Determine the (X, Y) coordinate at the center of the cell enclosing the given text.  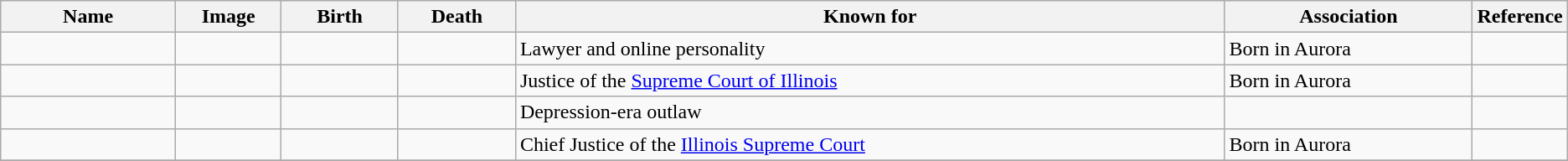
Justice of the Supreme Court of Illinois (869, 80)
Lawyer and online personality (869, 49)
Chief Justice of the Illinois Supreme Court (869, 144)
Name (89, 17)
Known for (869, 17)
Reference (1519, 17)
Death (456, 17)
Depression-era outlaw (869, 112)
Image (228, 17)
Association (1349, 17)
Birth (340, 17)
